Return the [X, Y] coordinate for the center point of the cell that contains the specified text.  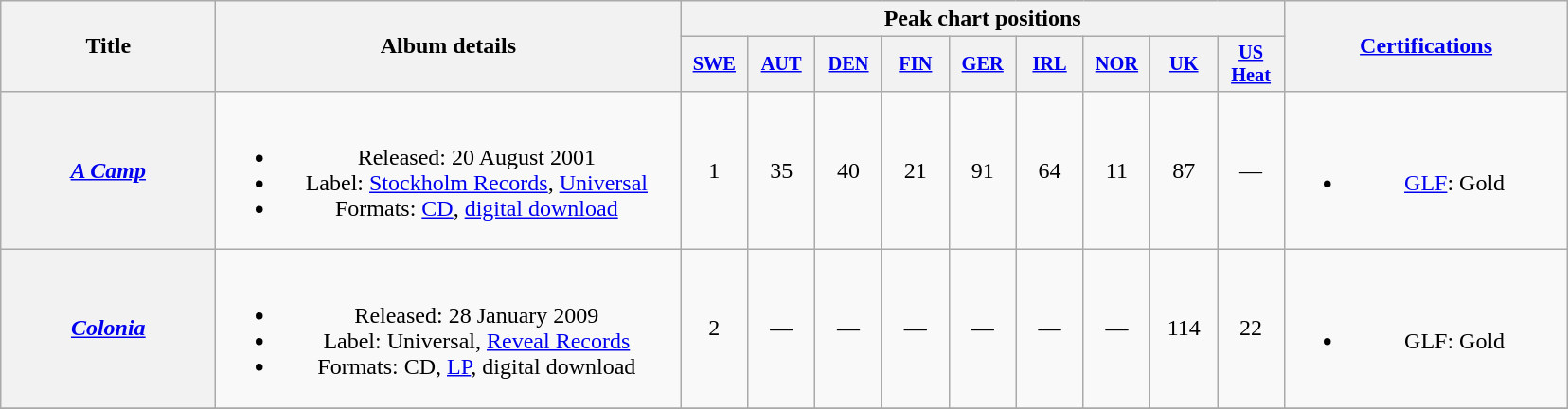
DEN [848, 64]
FIN [915, 64]
UK [1184, 64]
Certifications [1426, 46]
Album details [449, 46]
21 [915, 170]
SWE [714, 64]
22 [1252, 329]
Released: 28 January 2009Label: Universal, Reveal RecordsFormats: CD, LP, digital download [449, 329]
IRL [1049, 64]
AUT [782, 64]
87 [1184, 170]
1 [714, 170]
2 [714, 329]
NOR [1117, 64]
35 [782, 170]
11 [1117, 170]
114 [1184, 329]
A Camp [108, 170]
40 [848, 170]
Released: 20 August 2001Label: Stockholm Records, UniversalFormats: CD, digital download [449, 170]
64 [1049, 170]
US Heat [1252, 64]
Colonia [108, 329]
Title [108, 46]
Peak chart positions [983, 19]
GER [983, 64]
91 [983, 170]
